Capture the cell that displays the provided text and extract its (x, y) central coordinate. 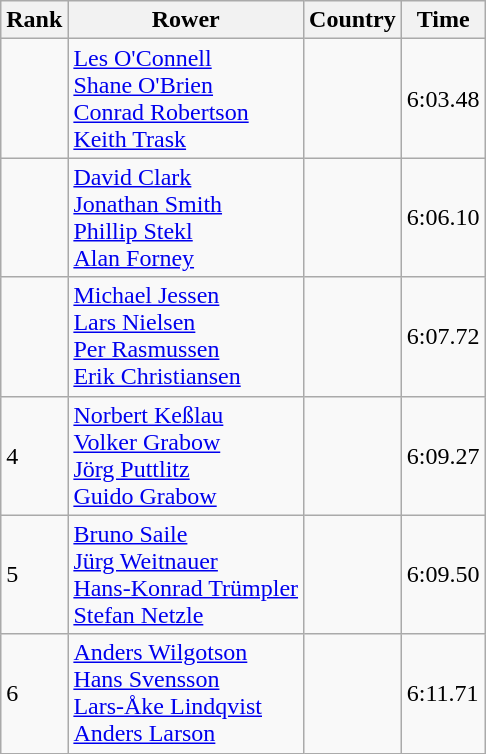
5 (34, 574)
6:03.48 (443, 98)
6:07.72 (443, 336)
Country (353, 20)
4 (34, 456)
Rank (34, 20)
6 (34, 694)
Norbert KeßlauVolker GrabowJörg PuttlitzGuido Grabow (186, 456)
Rower (186, 20)
6:09.27 (443, 456)
Michael JessenLars NielsenPer RasmussenErik Christiansen (186, 336)
6:11.71 (443, 694)
Anders WilgotsonHans SvenssonLars-Åke LindqvistAnders Larson (186, 694)
6:06.10 (443, 218)
6:09.50 (443, 574)
Time (443, 20)
Bruno SaileJürg WeitnauerHans-Konrad TrümplerStefan Netzle (186, 574)
David ClarkJonathan SmithPhillip SteklAlan Forney (186, 218)
Les O'ConnellShane O'BrienConrad RobertsonKeith Trask (186, 98)
